Locate the cell with the specified text and output its (X, Y) center coordinate. 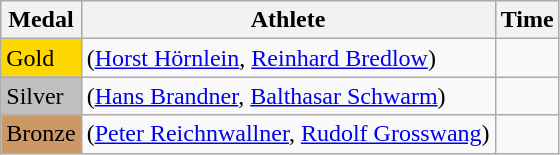
(Peter Reichnwallner, Rudolf Grosswang) (288, 134)
Time (527, 20)
Silver (41, 96)
Bronze (41, 134)
Athlete (288, 20)
(Hans Brandner, Balthasar Schwarm) (288, 96)
(Horst Hörnlein, Reinhard Bredlow) (288, 58)
Medal (41, 20)
Gold (41, 58)
